Detect which cell encompasses the target text, then output its (X, Y) center coordinate. 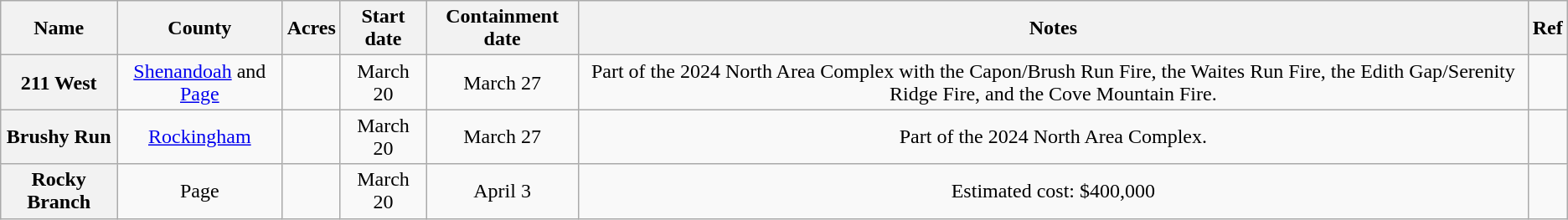
Acres (312, 28)
Rocky Branch (59, 191)
Start date (383, 28)
Name (59, 28)
211 West (59, 82)
Brushy Run (59, 137)
Shenandoah and Page (200, 82)
Containment date (503, 28)
April 3 (503, 191)
Page (200, 191)
Notes (1054, 28)
County (200, 28)
Rockingham (200, 137)
Ref (1548, 28)
Part of the 2024 North Area Complex. (1054, 137)
Estimated cost: $400,000 (1054, 191)
